Provide the (x, y) coordinate of the cell's center where the given text is located.  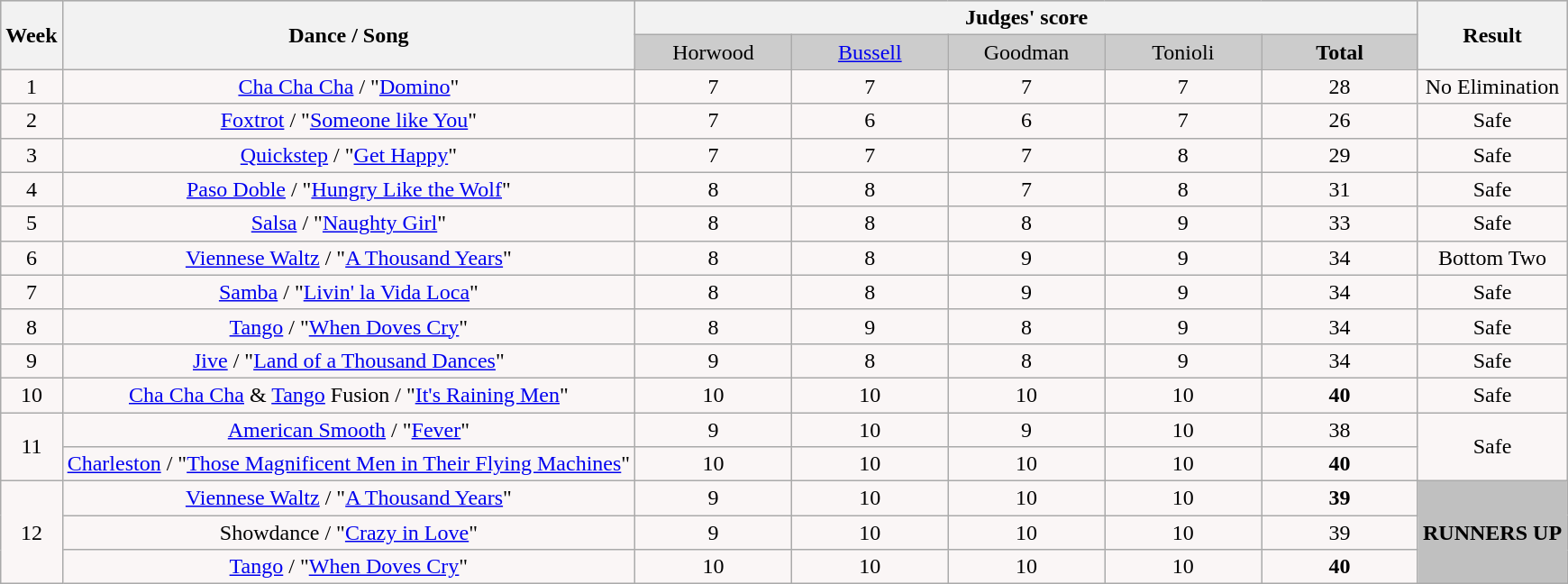
31 (1340, 189)
1 (32, 87)
American Smooth / "Fever" (349, 430)
RUNNERS UP (1492, 533)
Paso Doble / "Hungry Like the Wolf" (349, 189)
29 (1340, 155)
Showdance / "Crazy in Love" (349, 533)
26 (1340, 121)
Goodman (1026, 52)
Total (1340, 52)
No Elimination (1492, 87)
11 (32, 447)
Charleston / "Those Magnificent Men in Their Flying Machines" (349, 464)
28 (1340, 87)
3 (32, 155)
Horwood (714, 52)
Tonioli (1183, 52)
5 (32, 224)
12 (32, 533)
Samba / "Livin' la Vida Loca" (349, 292)
Bussell (870, 52)
Week (32, 35)
2 (32, 121)
33 (1340, 224)
Bottom Two (1492, 258)
Foxtrot / "Someone like You" (349, 121)
Cha Cha Cha / "Domino" (349, 87)
Judges' score (1027, 18)
Quickstep / "Get Happy" (349, 155)
Cha Cha Cha & Tango Fusion / "It's Raining Men" (349, 395)
Result (1492, 35)
Dance / Song (349, 35)
Salsa / "Naughty Girl" (349, 224)
Jive / "Land of a Thousand Dances" (349, 360)
4 (32, 189)
38 (1340, 430)
